Return the [x, y] coordinate for the center point of the cell that contains the specified text.  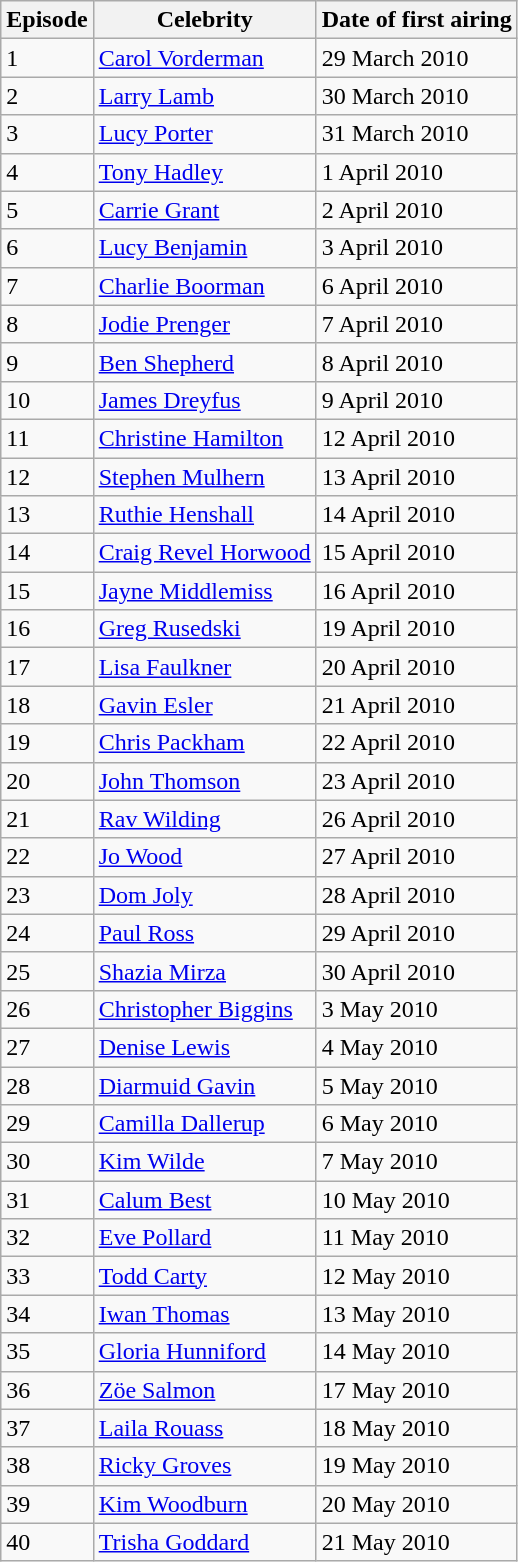
10 May 2010 [416, 1200]
Larry Lamb [204, 96]
32 [47, 1238]
38 [47, 1466]
13 April 2010 [416, 477]
Tony Hadley [204, 172]
7 April 2010 [416, 324]
33 [47, 1276]
26 [47, 1009]
36 [47, 1390]
Zöe Salmon [204, 1390]
27 April 2010 [416, 857]
11 [47, 438]
2 April 2010 [416, 210]
13 May 2010 [416, 1314]
Gloria Hunniford [204, 1352]
14 April 2010 [416, 515]
Gavin Esler [204, 705]
Iwan Thomas [204, 1314]
Kim Woodburn [204, 1504]
1 [47, 58]
Carrie Grant [204, 210]
Ruthie Henshall [204, 515]
20 May 2010 [416, 1504]
15 [47, 591]
Kim Wilde [204, 1162]
Chris Packham [204, 743]
19 April 2010 [416, 629]
6 [47, 248]
Charlie Boorman [204, 286]
39 [47, 1504]
30 April 2010 [416, 971]
Laila Rouass [204, 1428]
27 [47, 1047]
Jodie Prenger [204, 324]
23 [47, 895]
26 April 2010 [416, 819]
Dom Joly [204, 895]
Eve Pollard [204, 1238]
29 March 2010 [416, 58]
20 [47, 781]
Paul Ross [204, 933]
Lucy Porter [204, 134]
Trisha Goddard [204, 1542]
Episode [47, 20]
Rav Wilding [204, 819]
3 April 2010 [416, 248]
35 [47, 1352]
Date of first airing [416, 20]
28 April 2010 [416, 895]
23 April 2010 [416, 781]
Greg Rusedski [204, 629]
17 May 2010 [416, 1390]
34 [47, 1314]
29 [47, 1124]
14 May 2010 [416, 1352]
5 May 2010 [416, 1085]
Denise Lewis [204, 1047]
30 March 2010 [416, 96]
21 April 2010 [416, 705]
12 May 2010 [416, 1276]
7 May 2010 [416, 1162]
21 [47, 819]
9 April 2010 [416, 400]
19 May 2010 [416, 1466]
12 April 2010 [416, 438]
8 April 2010 [416, 362]
3 May 2010 [416, 1009]
10 [47, 400]
James Dreyfus [204, 400]
12 [47, 477]
24 [47, 933]
6 May 2010 [416, 1124]
5 [47, 210]
28 [47, 1085]
18 [47, 705]
Todd Carty [204, 1276]
John Thomson [204, 781]
19 [47, 743]
25 [47, 971]
3 [47, 134]
40 [47, 1542]
7 [47, 286]
29 April 2010 [416, 933]
Lisa Faulkner [204, 667]
31 March 2010 [416, 134]
Celebrity [204, 20]
21 May 2010 [416, 1542]
Jo Wood [204, 857]
14 [47, 553]
11 May 2010 [416, 1238]
9 [47, 362]
15 April 2010 [416, 553]
16 [47, 629]
16 April 2010 [416, 591]
Camilla Dallerup [204, 1124]
4 May 2010 [416, 1047]
22 April 2010 [416, 743]
1 April 2010 [416, 172]
Lucy Benjamin [204, 248]
6 April 2010 [416, 286]
4 [47, 172]
Stephen Mulhern [204, 477]
2 [47, 96]
Diarmuid Gavin [204, 1085]
18 May 2010 [416, 1428]
8 [47, 324]
Craig Revel Horwood [204, 553]
Ben Shepherd [204, 362]
Jayne Middlemiss [204, 591]
Shazia Mirza [204, 971]
Christine Hamilton [204, 438]
Christopher Biggins [204, 1009]
20 April 2010 [416, 667]
Calum Best [204, 1200]
17 [47, 667]
31 [47, 1200]
13 [47, 515]
22 [47, 857]
37 [47, 1428]
Ricky Groves [204, 1466]
30 [47, 1162]
Carol Vorderman [204, 58]
